Extract the (X, Y) coordinate from the center of the cell holding the provided text.  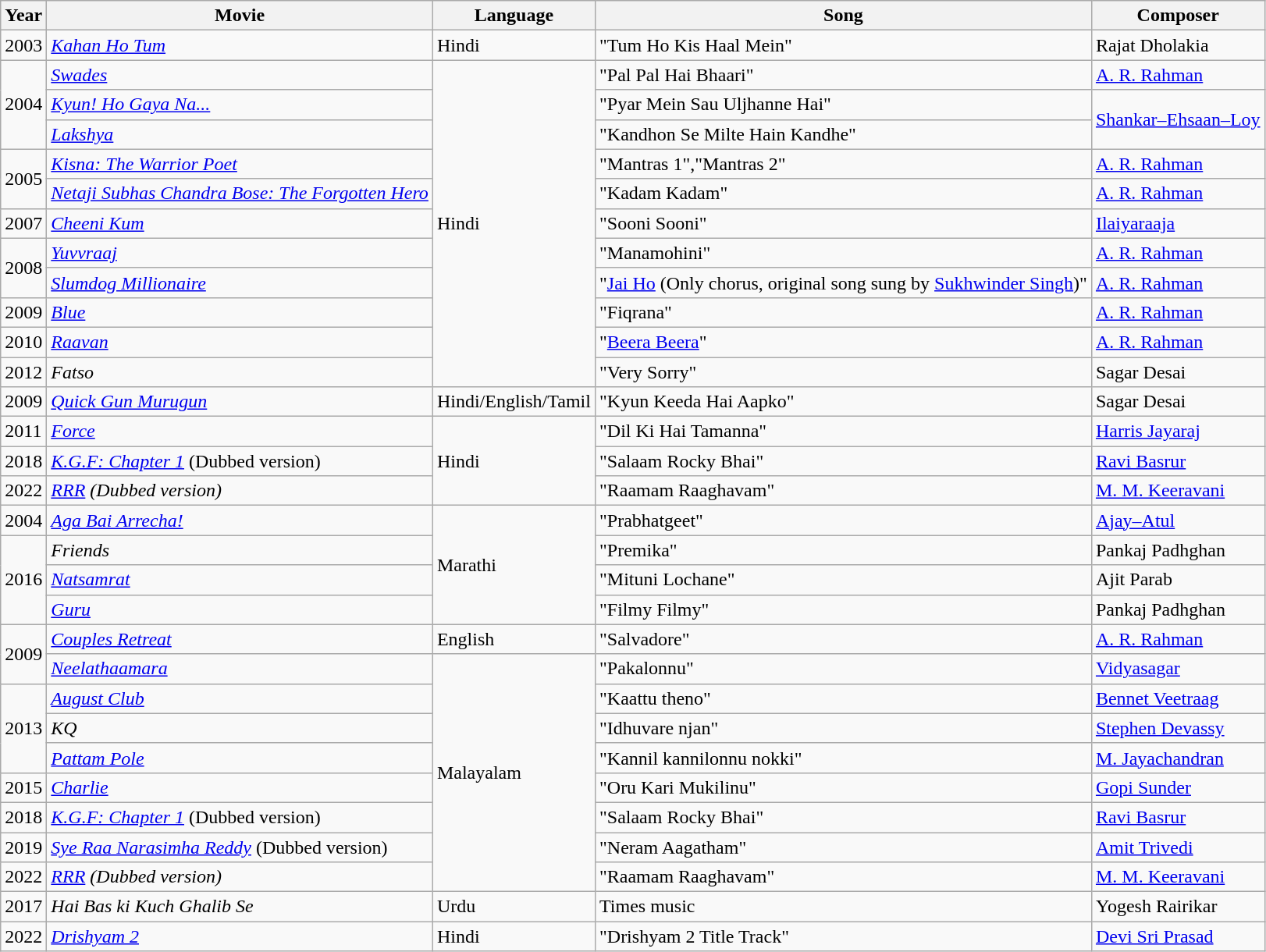
"Kadam Kadam" (843, 194)
"Kyun Keeda Hai Aapko" (843, 402)
2013 (23, 728)
2016 (23, 580)
"Prabhatgeet" (843, 520)
"Salvadore" (843, 639)
Charlie (240, 787)
English (514, 639)
Force (240, 432)
Gopi Sunder (1178, 787)
"Pyar Mein Sau Uljhanne Hai" (843, 105)
Composer (1178, 16)
"Beera Beera" (843, 342)
"Oru Kari Mukilinu" (843, 787)
Yogesh Rairikar (1178, 907)
Hai Bas ki Kuch Ghalib Se (240, 907)
2017 (23, 907)
August Club (240, 698)
Kahan Ho Tum (240, 45)
Hindi/English/Tamil (514, 402)
M. Jayachandran (1178, 758)
Vidyasagar (1178, 669)
Drishyam 2 (240, 936)
Ilaiyaraaja (1178, 223)
Aga Bai Arrecha! (240, 520)
Yuvvraaj (240, 253)
2015 (23, 787)
Friends (240, 550)
Lakshya (240, 134)
Netaji Subhas Chandra Bose: The Forgotten Hero (240, 194)
Language (514, 16)
Raavan (240, 342)
Ajay–Atul (1178, 520)
"Tum Ho Kis Haal Mein" (843, 45)
"Kandhon Se Milte Hain Kandhe" (843, 134)
2008 (23, 268)
Stephen Devassy (1178, 728)
Kyun! Ho Gaya Na... (240, 105)
Swades (240, 75)
2012 (23, 372)
Shankar–Ehsaan–Loy (1178, 119)
Ajit Parab (1178, 580)
KQ (240, 728)
Movie (240, 16)
"Mituni Lochane" (843, 580)
2005 (23, 179)
Rajat Dholakia (1178, 45)
"Fiqrana" (843, 312)
Harris Jayaraj (1178, 432)
Blue (240, 312)
Quick Gun Murugun (240, 402)
"Pal Pal Hai Bhaari" (843, 75)
"Mantras 1","Mantras 2" (843, 164)
"Sooni Sooni" (843, 223)
"Idhuvare njan" (843, 728)
Devi Sri Prasad (1178, 936)
Urdu (514, 907)
2003 (23, 45)
"Very Sorry" (843, 372)
Bennet Veetraag (1178, 698)
"Dil Ki Hai Tamanna" (843, 432)
Natsamrat (240, 580)
"Kannil kannilonnu nokki" (843, 758)
Couples Retreat (240, 639)
Year (23, 16)
"Premika" (843, 550)
Malayalam (514, 773)
2010 (23, 342)
2007 (23, 223)
Guru (240, 609)
Amit Trivedi (1178, 847)
Marathi (514, 565)
Times music (843, 907)
2019 (23, 847)
Fatso (240, 372)
"Kaattu theno" (843, 698)
Pattam Pole (240, 758)
Song (843, 16)
"Pakalonnu" (843, 669)
"Jai Ho (Only chorus, original song sung by Sukhwinder Singh)" (843, 282)
"Filmy Filmy" (843, 609)
Cheeni Kum (240, 223)
"Drishyam 2 Title Track" (843, 936)
2011 (23, 432)
Neelathaamara (240, 669)
Sye Raa Narasimha Reddy (Dubbed version) (240, 847)
"Neram Aagatham" (843, 847)
Kisna: The Warrior Poet (240, 164)
Slumdog Millionaire (240, 282)
"Manamohini" (843, 253)
